Determine the (X, Y) coordinate at the center of the cell enclosing the given text.  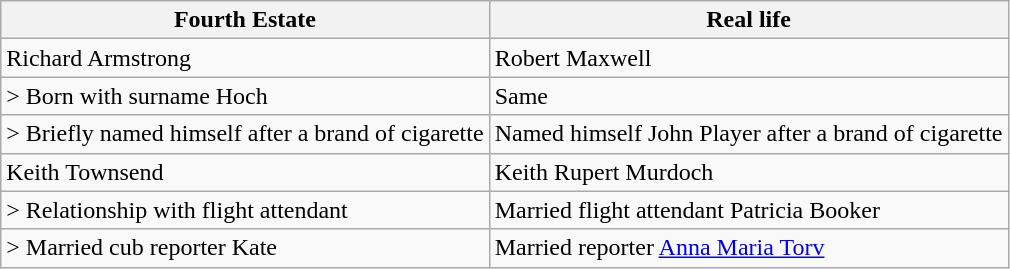
Richard Armstrong (245, 58)
> Married cub reporter Kate (245, 248)
> Briefly named himself after a brand of cigarette (245, 134)
Named himself John Player after a brand of cigarette (748, 134)
Married reporter Anna Maria Torv (748, 248)
> Relationship with flight attendant (245, 210)
Keith Townsend (245, 172)
Keith Rupert Murdoch (748, 172)
Same (748, 96)
Fourth Estate (245, 20)
> Born with surname Hoch (245, 96)
Real life (748, 20)
Robert Maxwell (748, 58)
Married flight attendant Patricia Booker (748, 210)
